Locate the cell with the specified text and output its (X, Y) center coordinate. 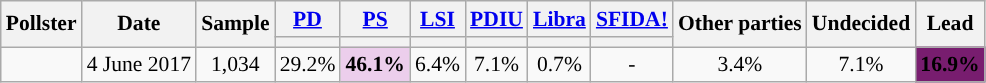
Date (139, 24)
1,034 (235, 65)
16.9% (950, 65)
0.7% (560, 65)
4 June 2017 (139, 65)
3.4% (740, 65)
PS (374, 19)
LSI (438, 19)
Other parties (740, 24)
Sample (235, 24)
29.2% (308, 65)
Libra (560, 19)
- (632, 65)
Undecided (861, 24)
6.4% (438, 65)
PD (308, 19)
Pollster (42, 24)
Lead (950, 24)
SFIDA! (632, 19)
46.1% (374, 65)
PDIU (496, 19)
